Determine the (x, y) coordinate at the center of the cell enclosing the given text.  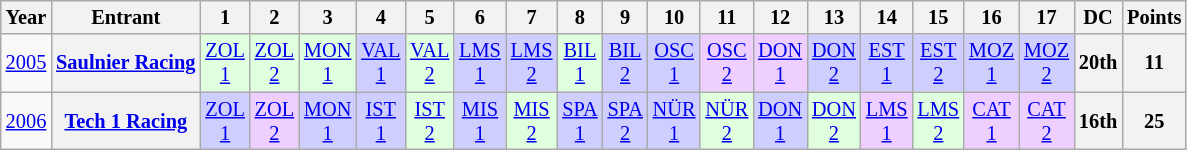
14 (887, 17)
Year (26, 17)
NÜR1 (674, 121)
NÜR2 (726, 121)
16th (1098, 121)
MOZ2 (1046, 63)
Points (1154, 17)
EST1 (887, 63)
BIL1 (580, 63)
IST1 (380, 121)
8 (580, 17)
IST2 (430, 121)
Entrant (126, 17)
7 (532, 17)
DC (1098, 17)
9 (626, 17)
MIS2 (532, 121)
SPA1 (580, 121)
2 (274, 17)
5 (430, 17)
20th (1098, 63)
VAL1 (380, 63)
Saulnier Racing (126, 63)
MOZ1 (992, 63)
SPA2 (626, 121)
Tech 1 Racing (126, 121)
10 (674, 17)
BIL2 (626, 63)
6 (480, 17)
OSC2 (726, 63)
13 (834, 17)
12 (780, 17)
2005 (26, 63)
1 (224, 17)
OSC1 (674, 63)
3 (328, 17)
EST2 (938, 63)
16 (992, 17)
17 (1046, 17)
4 (380, 17)
25 (1154, 121)
2006 (26, 121)
CAT2 (1046, 121)
15 (938, 17)
VAL2 (430, 63)
CAT1 (992, 121)
MIS1 (480, 121)
